Find where the given text appears and provide that cell's center as (x, y) coordinate. 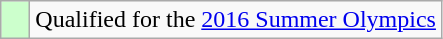
Qualified for the 2016 Summer Olympics (236, 20)
